Detect which cell encompasses the target text, then output its (X, Y) center coordinate. 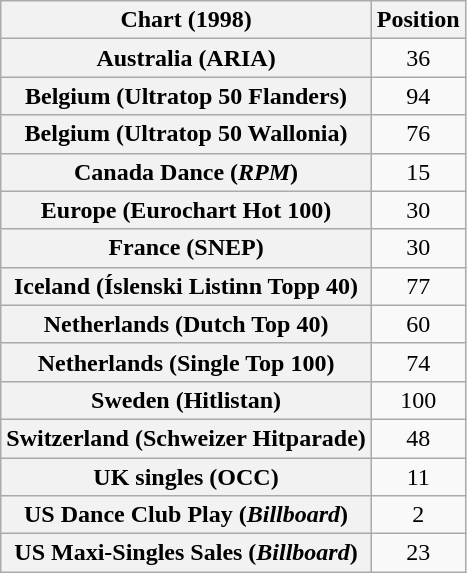
UK singles (OCC) (186, 477)
15 (418, 172)
Position (418, 20)
Belgium (Ultratop 50 Wallonia) (186, 134)
Chart (1998) (186, 20)
Switzerland (Schweizer Hitparade) (186, 438)
France (SNEP) (186, 248)
77 (418, 286)
100 (418, 400)
94 (418, 96)
Europe (Eurochart Hot 100) (186, 210)
74 (418, 362)
Belgium (Ultratop 50 Flanders) (186, 96)
36 (418, 58)
Australia (ARIA) (186, 58)
Netherlands (Dutch Top 40) (186, 324)
48 (418, 438)
US Maxi-Singles Sales (Billboard) (186, 553)
Canada Dance (RPM) (186, 172)
23 (418, 553)
Iceland (Íslenski Listinn Topp 40) (186, 286)
76 (418, 134)
11 (418, 477)
Sweden (Hitlistan) (186, 400)
60 (418, 324)
Netherlands (Single Top 100) (186, 362)
2 (418, 515)
US Dance Club Play (Billboard) (186, 515)
